Extract the (x, y) coordinate from the center of the cell holding the provided text.  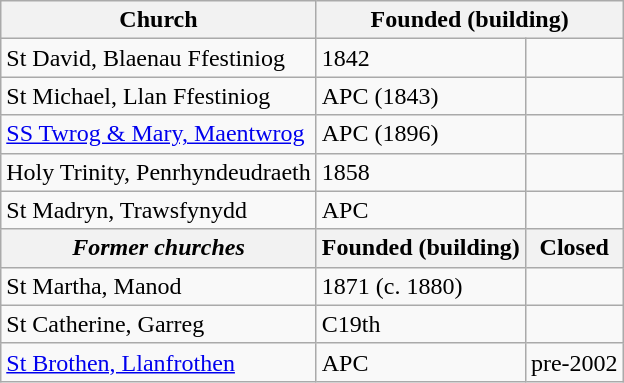
SS Twrog & Mary, Maentwrog (158, 134)
St Martha, Manod (158, 286)
Church (158, 20)
St Brothen, Llanfrothen (158, 362)
1858 (420, 172)
Holy Trinity, Penrhyndeudraeth (158, 172)
pre-2002 (574, 362)
1842 (420, 58)
Former churches (158, 248)
St Catherine, Garreg (158, 324)
St Michael, Llan Ffestiniog (158, 96)
St David, Blaenau Ffestiniog (158, 58)
APC (1896) (420, 134)
Closed (574, 248)
C19th (420, 324)
1871 (c. 1880) (420, 286)
St Madryn, Trawsfynydd (158, 210)
APC (1843) (420, 96)
